Return the [X, Y] coordinate for the center point of the cell that contains the specified text.  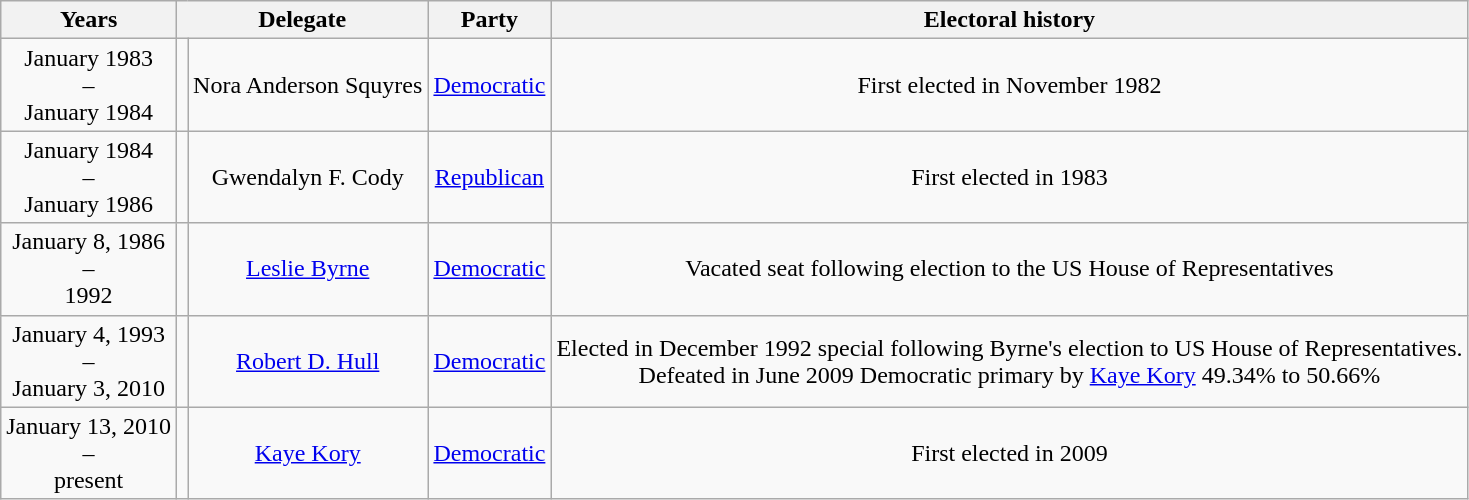
Years [89, 20]
First elected in November 1982 [1010, 85]
Kaye Kory [308, 453]
Electoral history [1010, 20]
Vacated seat following election to the US House of Representatives [1010, 269]
January 13, 2010–present [89, 453]
First elected in 2009 [1010, 453]
Nora Anderson Squyres [308, 85]
Leslie Byrne [308, 269]
Party [490, 20]
January 1983–January 1984 [89, 85]
Delegate [302, 20]
First elected in 1983 [1010, 177]
Gwendalyn F. Cody [308, 177]
January 1984–January 1986 [89, 177]
Robert D. Hull [308, 361]
January 8, 1986–1992 [89, 269]
Republican [490, 177]
January 4, 1993–January 3, 2010 [89, 361]
